Detect which cell encompasses the target text, then output its [x, y] center coordinate. 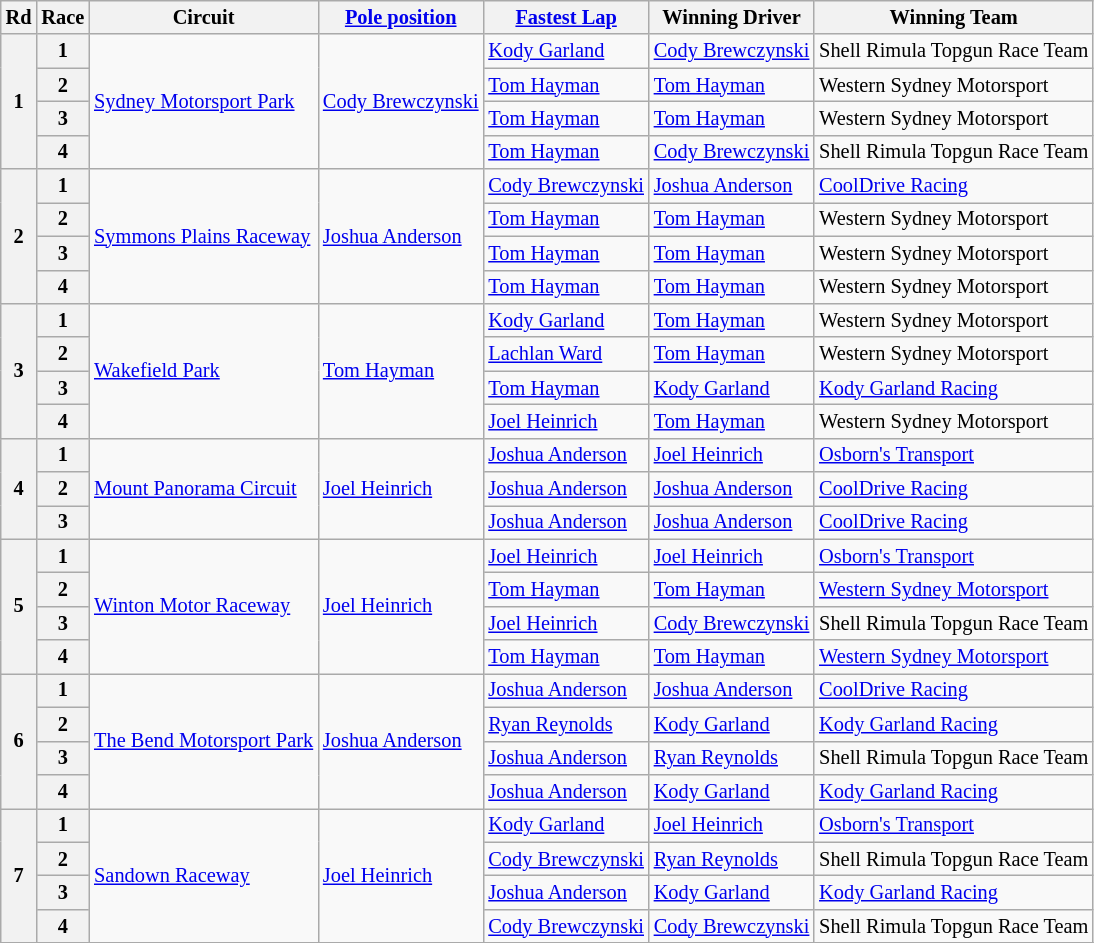
5 [19, 606]
Circuit [204, 17]
Sydney Motorsport Park [204, 102]
Wakefield Park [204, 370]
7 [19, 876]
Lachlan Ward [566, 354]
Pole position [400, 17]
Rd [19, 17]
The Bend Motorsport Park [204, 740]
Winning Team [954, 17]
6 [19, 740]
Winning Driver [732, 17]
Winton Motor Raceway [204, 606]
Symmons Plains Raceway [204, 236]
Fastest Lap [566, 17]
Sandown Raceway [204, 876]
Race [62, 17]
Mount Panorama Circuit [204, 488]
